Detect which cell encompasses the target text, then output its (x, y) center coordinate. 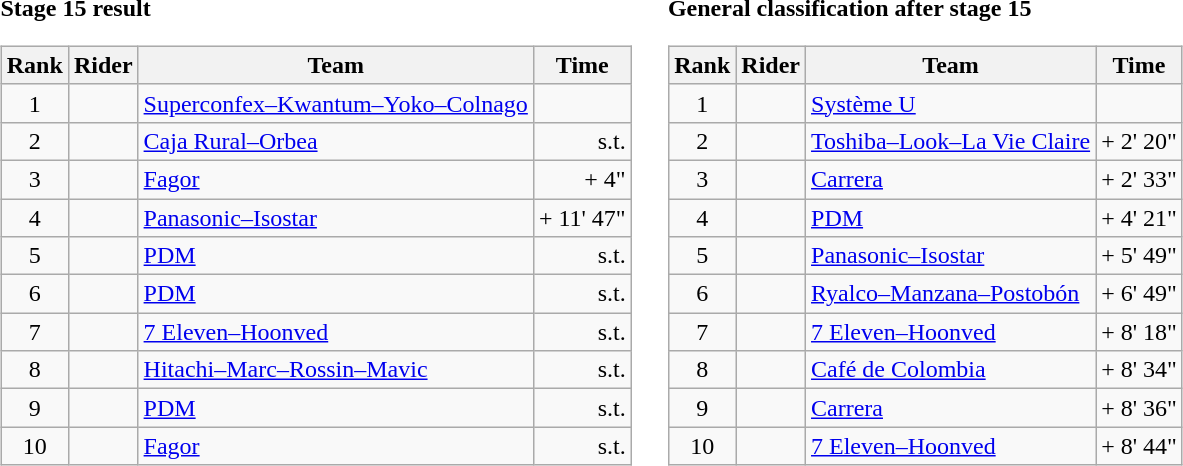
Ryalco–Manzana–Postobón (951, 294)
+ 2' 33" (1140, 179)
+ 8' 18" (1140, 332)
+ 11' 47" (582, 217)
+ 4' 21" (1140, 217)
Café de Colombia (951, 370)
Hitachi–Marc–Rossin–Mavic (336, 370)
+ 5' 49" (1140, 256)
+ 4" (582, 179)
+ 6' 49" (1140, 294)
+ 8' 36" (1140, 408)
+ 2' 20" (1140, 141)
Caja Rural–Orbea (336, 141)
Toshiba–Look–La Vie Claire (951, 141)
Superconfex–Kwantum–Yoko–Colnago (336, 103)
+ 8' 34" (1140, 370)
+ 8' 44" (1140, 446)
Système U (951, 103)
